Capture the cell that displays the provided text and extract its [X, Y] central coordinate. 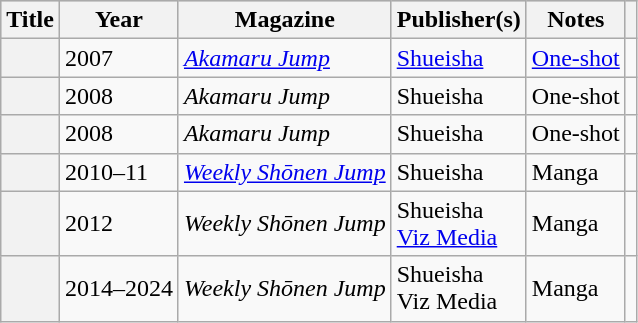
Magazine [284, 20]
Publisher(s) [458, 20]
Notes [576, 20]
2012 [118, 224]
Year [118, 20]
2014–2024 [118, 288]
2007 [118, 58]
Title [30, 20]
2010–11 [118, 172]
